Pinpoint the cell where the given text exists, returning its (X, Y) midpoint coordinate. 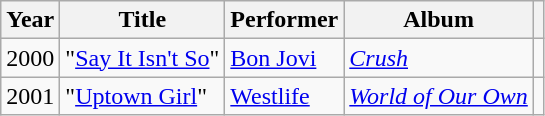
Performer (284, 20)
Year (30, 20)
"Say It Isn't So" (142, 58)
Crush (439, 58)
Westlife (284, 96)
2000 (30, 58)
"Uptown Girl" (142, 96)
Bon Jovi (284, 58)
Album (439, 20)
Title (142, 20)
World of Our Own (439, 96)
2001 (30, 96)
